Return [X, Y] of the center of cell containing provided text 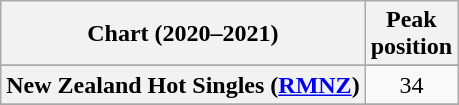
Peakposition [411, 34]
New Zealand Hot Singles (RMNZ) [183, 85]
Chart (2020–2021) [183, 34]
34 [411, 85]
